Return (X, Y) of the center of cell containing provided text 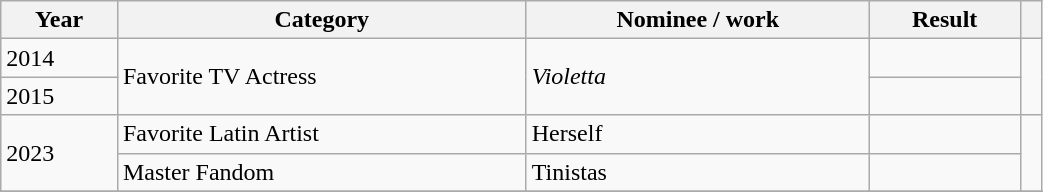
Category (322, 20)
Result (944, 20)
Favorite TV Actress (322, 77)
Violetta (698, 77)
2015 (60, 96)
2023 (60, 153)
Year (60, 20)
Favorite Latin Artist (322, 134)
2014 (60, 58)
Master Fandom (322, 172)
Nominee / work (698, 20)
Tinistas (698, 172)
Herself (698, 134)
